Scan for the cell matching the given text and deliver its (X, Y) coordinate at center. 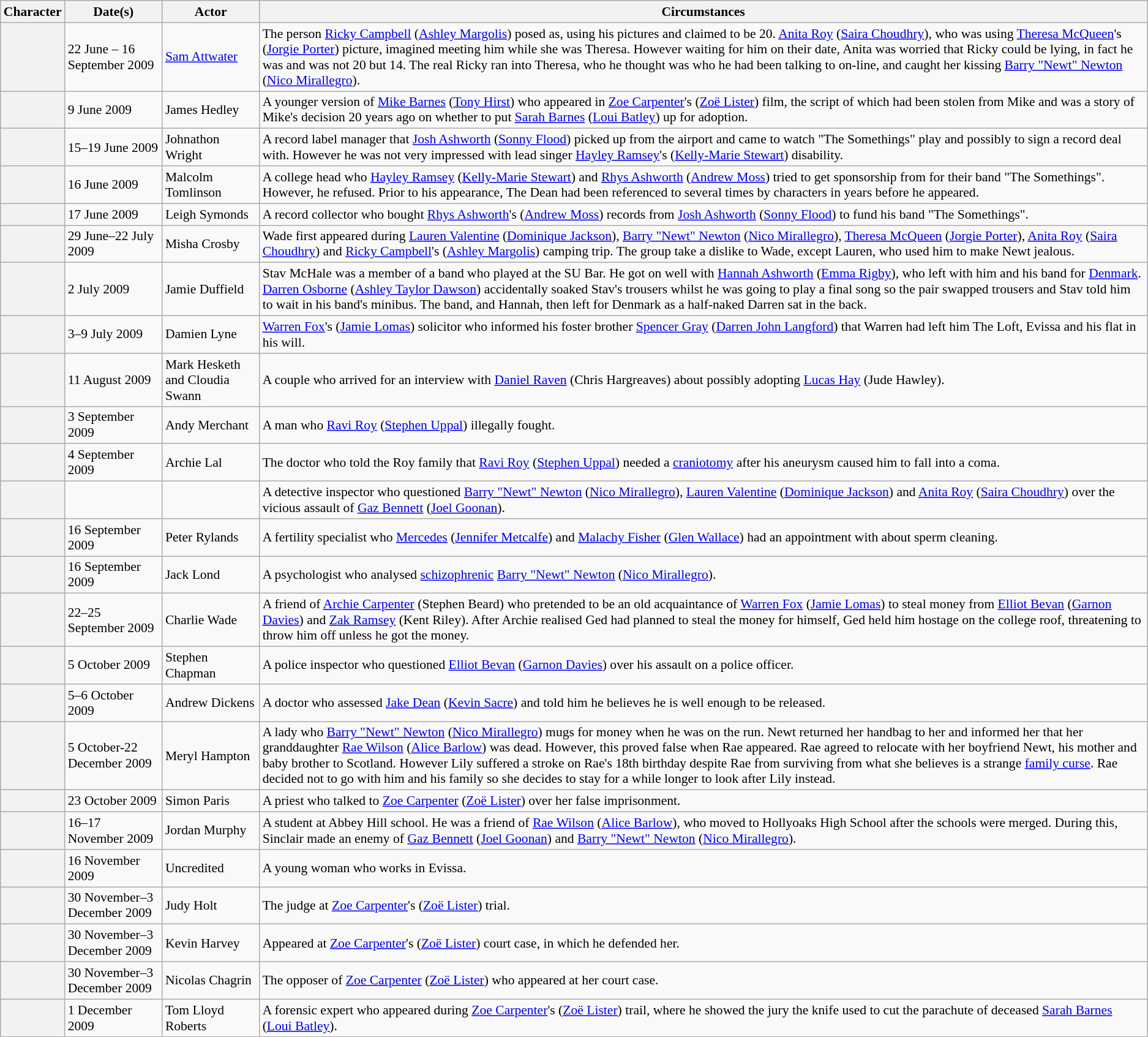
1 December 2009 (114, 1018)
Andy Merchant (211, 425)
22–25 September 2009 (114, 620)
Circumstances (703, 12)
Misha Crosby (211, 244)
A man who Ravi Roy (Stephen Uppal) illegally fought. (703, 425)
3 September 2009 (114, 425)
A couple who arrived for an interview with Daniel Raven (Chris Hargreaves) about possibly adopting Lucas Hay (Jude Hawley). (703, 380)
17 June 2009 (114, 214)
16–17 November 2009 (114, 831)
Meryl Hampton (211, 756)
The judge at Zoe Carpenter's (Zoë Lister) trial. (703, 905)
Jamie Duffield (211, 289)
Archie Lal (211, 463)
Johnathon Wright (211, 147)
Nicolas Chagrin (211, 980)
Andrew Dickens (211, 703)
23 October 2009 (114, 801)
11 August 2009 (114, 380)
James Hedley (211, 110)
4 September 2009 (114, 463)
The doctor who told the Roy family that Ravi Roy (Stephen Uppal) needed a craniotomy after his aneurysm caused him to fall into a coma. (703, 463)
5 October-22 December 2009 (114, 756)
Kevin Harvey (211, 943)
5 October 2009 (114, 665)
Simon Paris (211, 801)
Judy Holt (211, 905)
15–19 June 2009 (114, 147)
Jordan Murphy (211, 831)
2 July 2009 (114, 289)
Date(s) (114, 12)
Leigh Symonds (211, 214)
16 June 2009 (114, 185)
A doctor who assessed Jake Dean (Kevin Sacre) and told him he believes he is well enough to be released. (703, 703)
A young woman who works in Evissa. (703, 869)
Tom Lloyd Roberts (211, 1018)
Appeared at Zoe Carpenter's (Zoë Lister) court case, in which he defended her. (703, 943)
Mark Hesketh and Cloudia Swann (211, 380)
Uncredited (211, 869)
A priest who talked to Zoe Carpenter (Zoë Lister) over her false imprisonment. (703, 801)
A psychologist who analysed schizophrenic Barry "Newt" Newton (Nico Mirallegro). (703, 575)
Malcolm Tomlinson (211, 185)
Damien Lyne (211, 334)
Actor (211, 12)
Character (33, 12)
A police inspector who questioned Elliot Bevan (Garnon Davies) over his assault on a police officer. (703, 665)
A fertility specialist who Mercedes (Jennifer Metcalfe) and Malachy Fisher (Glen Wallace) had an appointment with about sperm cleaning. (703, 538)
The opposer of Zoe Carpenter (Zoë Lister) who appeared at her court case. (703, 980)
29 June–22 July 2009 (114, 244)
3–9 July 2009 (114, 334)
22 June – 16 September 2009 (114, 57)
9 June 2009 (114, 110)
5–6 October 2009 (114, 703)
Peter Rylands (211, 538)
Charlie Wade (211, 620)
Stephen Chapman (211, 665)
A record collector who bought Rhys Ashworth's (Andrew Moss) records from Josh Ashworth (Sonny Flood) to fund his band "The Somethings". (703, 214)
16 November 2009 (114, 869)
Jack Lond (211, 575)
Sam Attwater (211, 57)
